Return the (X, Y) coordinate for the center point of the cell that contains the specified text.  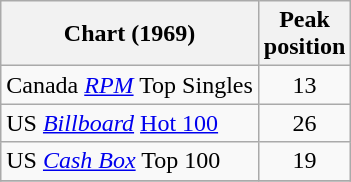
19 (304, 161)
US Billboard Hot 100 (130, 123)
US Cash Box Top 100 (130, 161)
Canada RPM Top Singles (130, 85)
13 (304, 85)
26 (304, 123)
Chart (1969) (130, 34)
Peakposition (304, 34)
